Locate the cell with the specified text and output its [x, y] center coordinate. 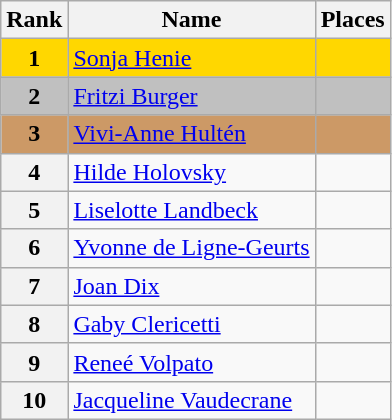
Gaby Clericetti [192, 324]
Name [192, 20]
6 [34, 248]
Yvonne de Ligne-Geurts [192, 248]
Hilde Holovsky [192, 172]
Jacqueline Vaudecrane [192, 400]
Fritzi Burger [192, 96]
Vivi-Anne Hultén [192, 134]
Places [352, 20]
3 [34, 134]
8 [34, 324]
9 [34, 362]
Liselotte Landbeck [192, 210]
4 [34, 172]
5 [34, 210]
10 [34, 400]
2 [34, 96]
Rank [34, 20]
Sonja Henie [192, 58]
Joan Dix [192, 286]
1 [34, 58]
Reneé Volpato [192, 362]
7 [34, 286]
